Provide the (x, y) coordinate of the cell's center where the given text is located.  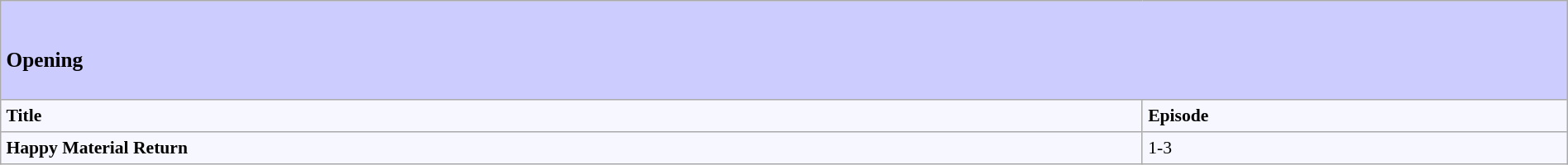
Episode (1355, 115)
1-3 (1355, 148)
Happy Material Return (572, 148)
Title (572, 115)
Opening (784, 50)
